Determine the [X, Y] coordinate at the center of the cell enclosing the given text.  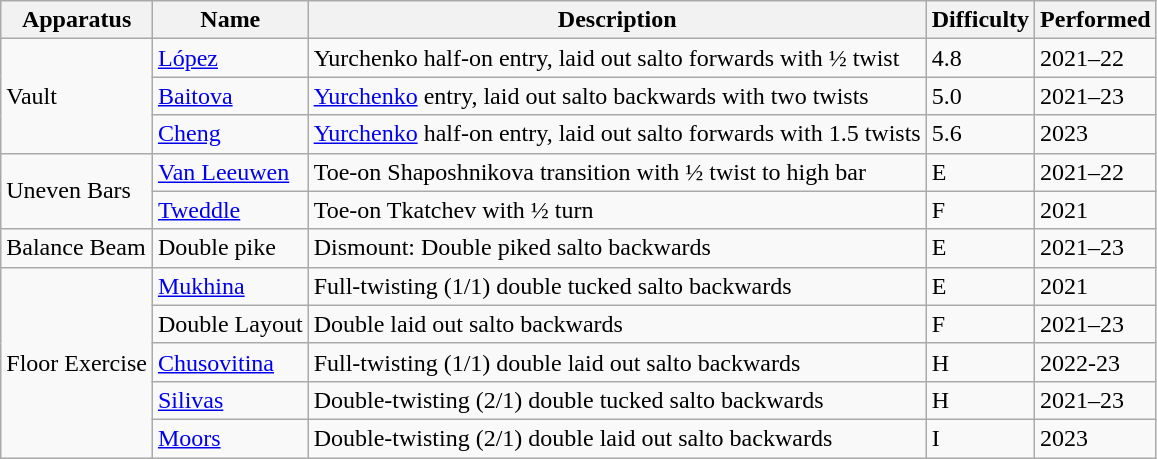
Toe-on Shaposhnikova transition with ½ twist to high bar [617, 172]
5.6 [980, 134]
Uneven Bars [77, 191]
Performed [1096, 20]
I [980, 438]
4.8 [980, 58]
Yurchenko half-on entry, laid out salto forwards with ½ twist [617, 58]
5.0 [980, 96]
Silivas [230, 400]
Apparatus [77, 20]
Balance Beam [77, 248]
Difficulty [980, 20]
Dismount: Double piked salto backwards [617, 248]
Tweddle [230, 210]
Full-twisting (1/1) double tucked salto backwards [617, 286]
Yurchenko entry, laid out salto backwards with two twists [617, 96]
Double pike [230, 248]
Moors [230, 438]
Double laid out salto backwards [617, 324]
Cheng [230, 134]
Baitova [230, 96]
2022-23 [1096, 362]
Description [617, 20]
Full-twisting (1/1) double laid out salto backwards [617, 362]
Toe-on Tkatchev with ½ turn [617, 210]
Vault [77, 96]
López [230, 58]
Double-twisting (2/1) double laid out salto backwards [617, 438]
Yurchenko half-on entry, laid out salto forwards with 1.5 twists [617, 134]
Floor Exercise [77, 362]
Name [230, 20]
Mukhina [230, 286]
Double Layout [230, 324]
Van Leeuwen [230, 172]
Double-twisting (2/1) double tucked salto backwards [617, 400]
Chusovitina [230, 362]
